Determine the (X, Y) coordinate at the center of the cell enclosing the given text.  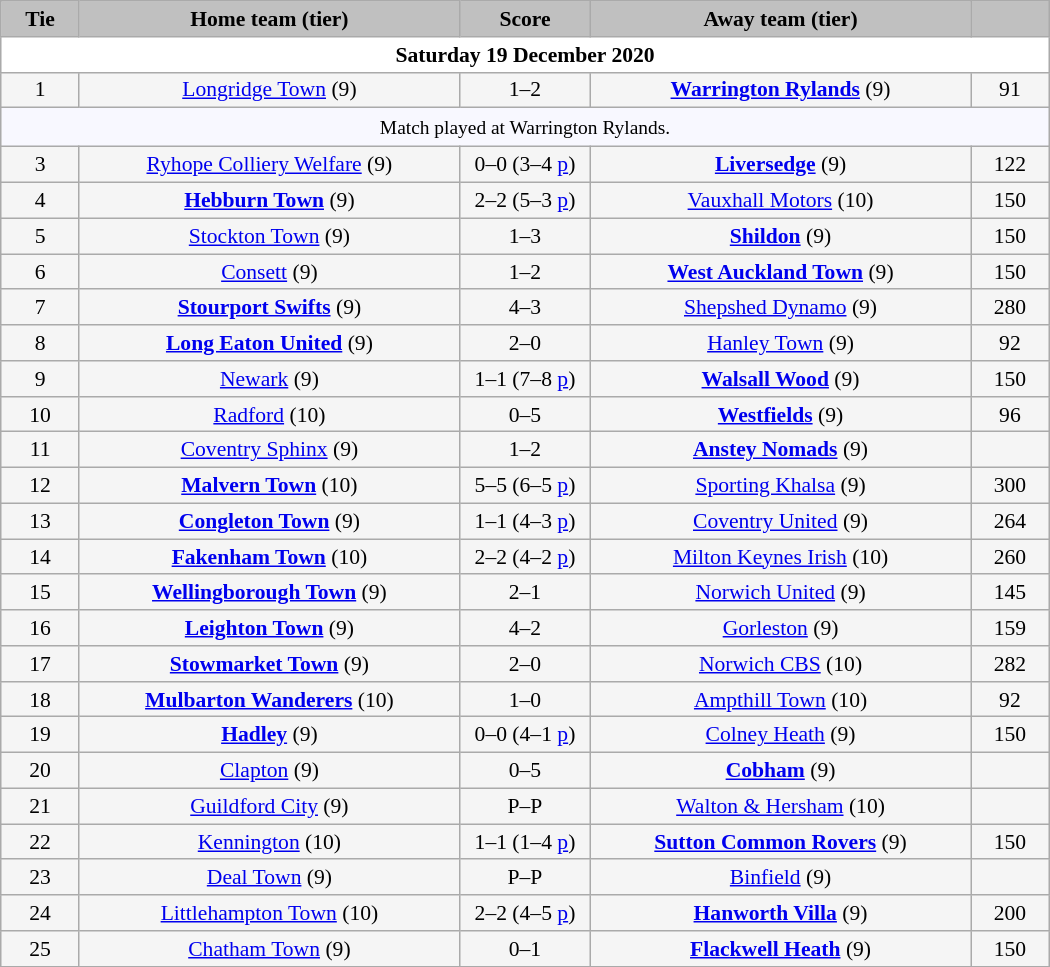
Stowmarket Town (9) (269, 664)
3 (40, 165)
1–1 (7–8 p) (524, 379)
Hanworth Villa (9) (781, 913)
1–1 (4–3 p) (524, 522)
0–0 (4–1 p) (524, 735)
21 (40, 806)
Away team (tier) (781, 19)
23 (40, 878)
Flackwell Heath (9) (781, 949)
7 (40, 308)
17 (40, 664)
24 (40, 913)
Radford (10) (269, 415)
91 (1010, 90)
Match played at Warrington Rylands. (525, 128)
Vauxhall Motors (10) (781, 201)
Ryhope Colliery Welfare (9) (269, 165)
Milton Keynes Irish (10) (781, 557)
Littlehampton Town (10) (269, 913)
4–2 (524, 628)
Longridge Town (9) (269, 90)
20 (40, 771)
Coventry United (9) (781, 522)
Guildford City (9) (269, 806)
1–1 (1–4 p) (524, 842)
Gorleston (9) (781, 628)
Sporting Khalsa (9) (781, 486)
0–0 (3–4 p) (524, 165)
6 (40, 272)
18 (40, 700)
10 (40, 415)
260 (1010, 557)
122 (1010, 165)
300 (1010, 486)
264 (1010, 522)
13 (40, 522)
Walton & Hersham (10) (781, 806)
280 (1010, 308)
5 (40, 236)
Shepshed Dynamo (9) (781, 308)
Binfield (9) (781, 878)
Score (524, 19)
Stockton Town (9) (269, 236)
4–3 (524, 308)
200 (1010, 913)
1–0 (524, 700)
Norwich United (9) (781, 593)
4 (40, 201)
Leighton Town (9) (269, 628)
15 (40, 593)
96 (1010, 415)
1–3 (524, 236)
Malvern Town (10) (269, 486)
25 (40, 949)
Deal Town (9) (269, 878)
12 (40, 486)
Warrington Rylands (9) (781, 90)
Saturday 19 December 2020 (525, 55)
2–1 (524, 593)
Chatham Town (9) (269, 949)
159 (1010, 628)
5–5 (6–5 p) (524, 486)
Home team (tier) (269, 19)
22 (40, 842)
19 (40, 735)
Sutton Common Rovers (9) (781, 842)
Wellingborough Town (9) (269, 593)
Coventry Sphinx (9) (269, 450)
Stourport Swifts (9) (269, 308)
9 (40, 379)
Fakenham Town (10) (269, 557)
West Auckland Town (9) (781, 272)
11 (40, 450)
282 (1010, 664)
Walsall Wood (9) (781, 379)
16 (40, 628)
14 (40, 557)
Cobham (9) (781, 771)
Newark (9) (269, 379)
Anstey Nomads (9) (781, 450)
2–2 (4–2 p) (524, 557)
145 (1010, 593)
Mulbarton Wanderers (10) (269, 700)
2–2 (4–5 p) (524, 913)
Long Eaton United (9) (269, 343)
Hadley (9) (269, 735)
Congleton Town (9) (269, 522)
Norwich CBS (10) (781, 664)
Hanley Town (9) (781, 343)
Consett (9) (269, 272)
Ampthill Town (10) (781, 700)
Shildon (9) (781, 236)
Kennington (10) (269, 842)
2–2 (5–3 p) (524, 201)
8 (40, 343)
Westfields (9) (781, 415)
Hebburn Town (9) (269, 201)
Clapton (9) (269, 771)
Colney Heath (9) (781, 735)
1 (40, 90)
Tie (40, 19)
Liversedge (9) (781, 165)
0–1 (524, 949)
